From the cell containing the given text, extract its center point as (x, y) coordinate. 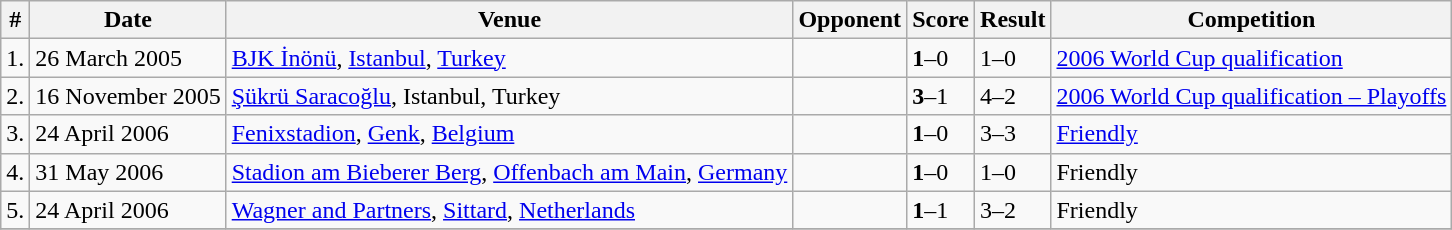
1–1 (941, 210)
26 March 2005 (128, 58)
5. (16, 210)
Opponent (850, 20)
Fenixstadion, Genk, Belgium (510, 134)
4. (16, 172)
2. (16, 96)
Score (941, 20)
2006 World Cup qualification – Playoffs (1252, 96)
Wagner and Partners, Sittard, Netherlands (510, 210)
31 May 2006 (128, 172)
3. (16, 134)
3–3 (1013, 134)
1. (16, 58)
Date (128, 20)
Şükrü Saracoğlu, Istanbul, Turkey (510, 96)
# (16, 20)
3–2 (1013, 210)
Result (1013, 20)
Competition (1252, 20)
3–1 (941, 96)
4–2 (1013, 96)
16 November 2005 (128, 96)
Venue (510, 20)
BJK İnönü, Istanbul, Turkey (510, 58)
2006 World Cup qualification (1252, 58)
Stadion am Bieberer Berg, Offenbach am Main, Germany (510, 172)
